Determine the (X, Y) coordinate at the center of the cell enclosing the given text.  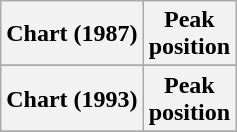
Chart (1993) (72, 98)
Chart (1987) (72, 34)
